Search for the cell housing the specified text and yield its (X, Y) center coordinate. 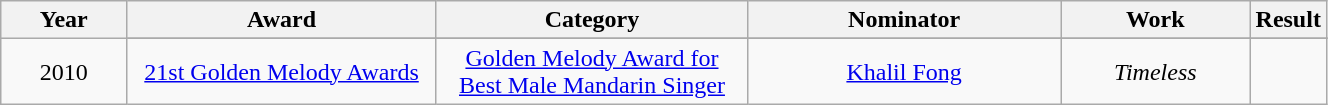
Nominator (904, 20)
2010 (64, 72)
Golden Melody Award for Best Male Mandarin Singer (592, 72)
Award (282, 20)
21st Golden Melody Awards (282, 72)
Category (592, 20)
Timeless (1154, 72)
Work (1154, 20)
Result (1288, 20)
Khalil Fong (904, 72)
Year (64, 20)
